Pinpoint the cell where the given text exists, returning its [X, Y] midpoint coordinate. 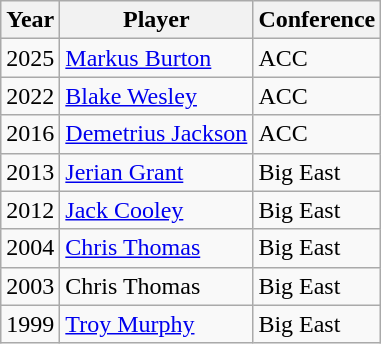
Player [156, 20]
1999 [30, 324]
Troy Murphy [156, 324]
2016 [30, 134]
Blake Wesley [156, 96]
2025 [30, 58]
2013 [30, 172]
2004 [30, 248]
Markus Burton [156, 58]
2012 [30, 210]
2003 [30, 286]
Demetrius Jackson [156, 134]
Jerian Grant [156, 172]
Conference [317, 20]
Jack Cooley [156, 210]
Year [30, 20]
2022 [30, 96]
